Return (x, y) of the center of cell containing provided text 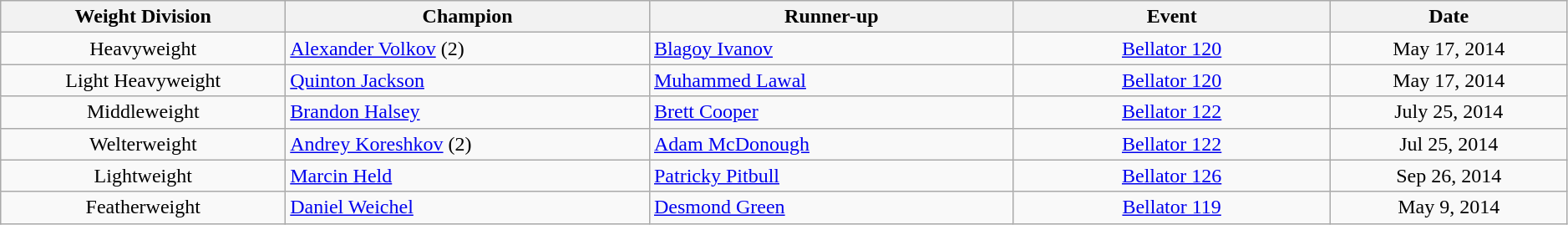
May 9, 2014 (1449, 207)
Patricky Pitbull (831, 176)
Lightweight (144, 176)
Marcin Held (468, 176)
Desmond Green (831, 207)
Date (1449, 17)
Daniel Weichel (468, 207)
Event (1171, 17)
Brett Cooper (831, 112)
Quinton Jackson (468, 80)
Bellator 126 (1171, 176)
Weight Division (144, 17)
Welterweight (144, 144)
Light Heavyweight (144, 80)
Sep 26, 2014 (1449, 176)
Runner-up (831, 17)
Middleweight (144, 112)
Alexander Volkov (2) (468, 49)
Jul 25, 2014 (1449, 144)
Bellator 119 (1171, 207)
Champion (468, 17)
July 25, 2014 (1449, 112)
Adam McDonough (831, 144)
Brandon Halsey (468, 112)
Heavyweight (144, 49)
Andrey Koreshkov (2) (468, 144)
Muhammed Lawal (831, 80)
Featherweight (144, 207)
Blagoy Ivanov (831, 49)
